Capture the cell that displays the provided text and extract its [X, Y] central coordinate. 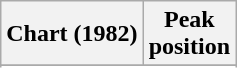
Chart (1982) [72, 34]
Peakposition [189, 34]
